Find where the given text appears and provide that cell's center as (x, y) coordinate. 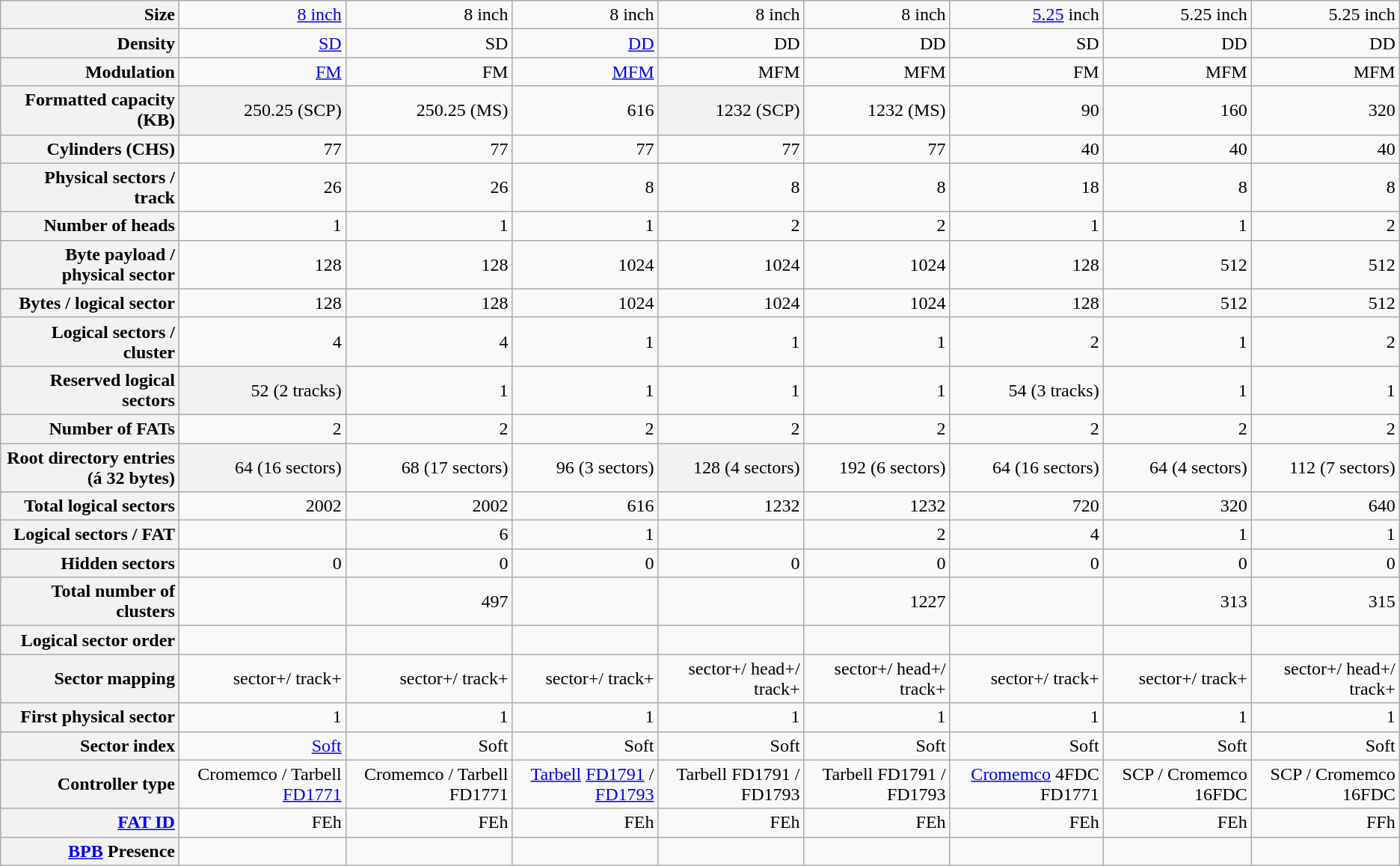
Bytes / logical sector (90, 303)
Root directory entries(á 32 bytes) (90, 467)
Formatted capacity (KB) (90, 111)
Total number of clusters (90, 601)
1232 (MS) (876, 111)
54 (3 tracks) (1026, 390)
52 (2 tracks) (262, 390)
96 (3 sectors) (585, 467)
Cromemco 4FDC FD1771 (1026, 784)
64 (4 sectors) (1177, 467)
250.25 (SCP) (262, 111)
160 (1177, 111)
250.25 (MS) (429, 111)
Logical sectors / cluster (90, 341)
Logical sectors / FAT (90, 535)
640 (1325, 506)
Physical sectors / track (90, 187)
Number of FATs (90, 429)
FFh (1325, 823)
497 (429, 601)
Total logical sectors (90, 506)
313 (1177, 601)
Sector mapping (90, 679)
FAT ID (90, 823)
68 (17 sectors) (429, 467)
112 (7 sectors) (1325, 467)
Sector index (90, 746)
Byte payload / physical sector (90, 265)
First physical sector (90, 717)
Size (90, 15)
18 (1026, 187)
192 (6 sectors) (876, 467)
90 (1026, 111)
128 (4 sectors) (731, 467)
315 (1325, 601)
Density (90, 43)
720 (1026, 506)
BPB Presence (90, 851)
Modulation (90, 72)
1227 (876, 601)
1232 (SCP) (731, 111)
Controller type (90, 784)
Number of heads (90, 226)
6 (429, 535)
Cylinders (CHS) (90, 149)
Logical sector order (90, 640)
Hidden sectors (90, 563)
Reserved logical sectors (90, 390)
